For the text-containing cell, return its midpoint in (x, y) coordinate format. 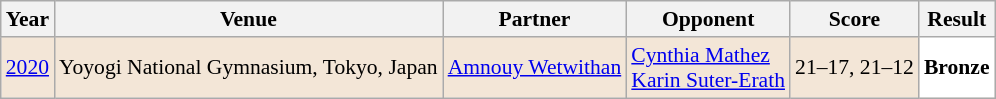
Amnouy Wetwithan (535, 68)
Result (957, 19)
Score (854, 19)
Cynthia Mathez Karin Suter-Erath (708, 68)
Venue (248, 19)
Opponent (708, 19)
Yoyogi National Gymnasium, Tokyo, Japan (248, 68)
21–17, 21–12 (854, 68)
Partner (535, 19)
Bronze (957, 68)
Year (28, 19)
2020 (28, 68)
